Find where the given text appears and provide that cell's center as [X, Y] coordinate. 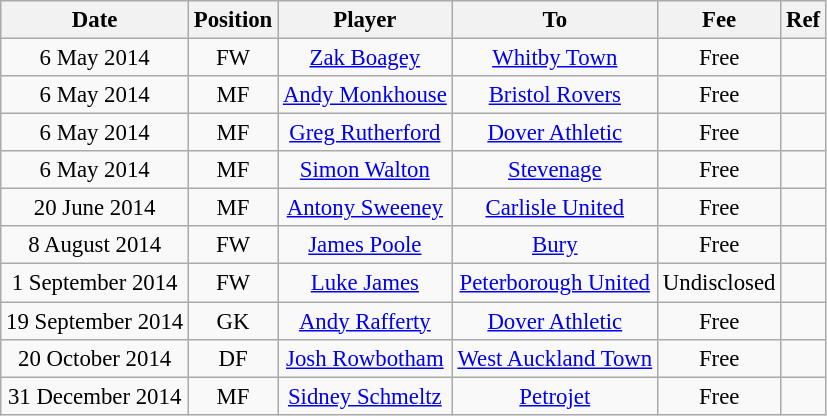
Andy Monkhouse [365, 95]
Simon Walton [365, 170]
Carlisle United [554, 208]
Greg Rutherford [365, 133]
Date [95, 20]
Sidney Schmeltz [365, 396]
Whitby Town [554, 58]
DF [234, 358]
Undisclosed [720, 283]
Antony Sweeney [365, 208]
20 June 2014 [95, 208]
19 September 2014 [95, 321]
Peterborough United [554, 283]
Bury [554, 245]
Fee [720, 20]
Andy Rafferty [365, 321]
Luke James [365, 283]
Josh Rowbotham [365, 358]
8 August 2014 [95, 245]
Position [234, 20]
Bristol Rovers [554, 95]
To [554, 20]
31 December 2014 [95, 396]
James Poole [365, 245]
Zak Boagey [365, 58]
20 October 2014 [95, 358]
1 September 2014 [95, 283]
West Auckland Town [554, 358]
Stevenage [554, 170]
GK [234, 321]
Ref [804, 20]
Player [365, 20]
Petrojet [554, 396]
